Extract the [X, Y] coordinate from the center of the cell holding the provided text.  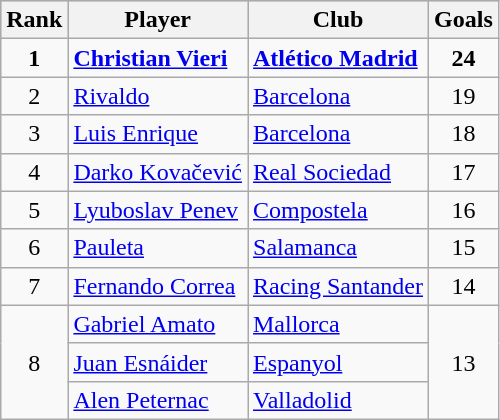
Christian Vieri [158, 58]
15 [464, 248]
Luis Enrique [158, 134]
2 [34, 96]
Pauleta [158, 248]
13 [464, 362]
6 [34, 248]
19 [464, 96]
Alen Peternac [158, 400]
Club [338, 20]
24 [464, 58]
Lyuboslav Penev [158, 210]
Goals [464, 20]
Fernando Correa [158, 286]
Real Sociedad [338, 172]
14 [464, 286]
1 [34, 58]
5 [34, 210]
Compostela [338, 210]
Espanyol [338, 362]
Mallorca [338, 324]
8 [34, 362]
18 [464, 134]
3 [34, 134]
7 [34, 286]
Gabriel Amato [158, 324]
Atlético Madrid [338, 58]
Rivaldo [158, 96]
Racing Santander [338, 286]
17 [464, 172]
Rank [34, 20]
Juan Esnáider [158, 362]
4 [34, 172]
16 [464, 210]
Valladolid [338, 400]
Darko Kovačević [158, 172]
Salamanca [338, 248]
Player [158, 20]
